Capture the cell that displays the provided text and extract its [x, y] central coordinate. 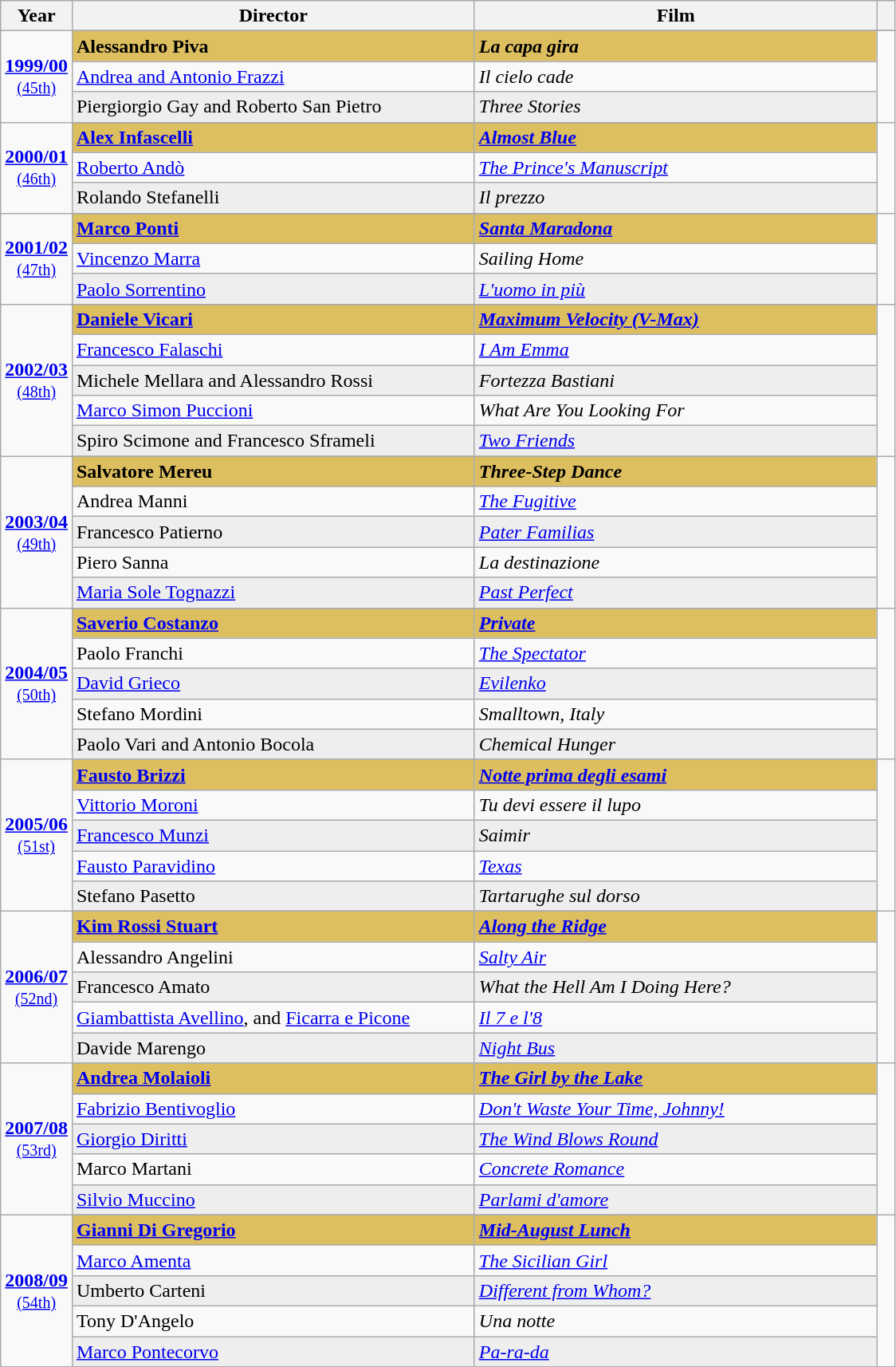
Film [676, 16]
Notte prima degli esami [676, 774]
Texas [676, 865]
Francesco Falaschi [273, 349]
Past Perfect [676, 593]
Andrea Molaioli [273, 1078]
Santa Maradona [676, 228]
Fausto Paravidino [273, 865]
Umberto Carteni [273, 1290]
Marco Amenta [273, 1260]
Michele Mellara and Alessandro Rossi [273, 380]
Giambattista Avellino, and Ficarra e Picone [273, 1018]
Tony D'Angelo [273, 1321]
Along the Ridge [676, 927]
Francesco Amato [273, 987]
Giorgio Diritti [273, 1139]
Smalltown, Italy [676, 714]
Il cielo cade [676, 77]
Mid-August Lunch [676, 1230]
Andrea and Antonio Frazzi [273, 77]
L'uomo in più [676, 289]
Three-Step Dance [676, 471]
Alessandro Angelini [273, 957]
Evilenko [676, 683]
2006/07(52nd) [37, 987]
Sailing Home [676, 258]
The Wind Blows Round [676, 1139]
Kim Rossi Stuart [273, 927]
2008/09(54th) [37, 1290]
Paolo Vari and Antonio Bocola [273, 744]
Private [676, 623]
Spiro Scimone and Francesco Sframeli [273, 441]
Two Friends [676, 441]
Gianni Di Gregorio [273, 1230]
Fortezza Bastiani [676, 380]
Rolando Stefanelli [273, 198]
Il 7 e l'8 [676, 1018]
Roberto Andò [273, 167]
Piergiorgio Gay and Roberto San Pietro [273, 107]
Year [37, 16]
Il prezzo [676, 198]
Marco Pontecorvo [273, 1352]
2005/06(51st) [37, 835]
Saimir [676, 835]
Stefano Mordini [273, 714]
Parlami d'amore [676, 1200]
Maximum Velocity (V-Max) [676, 319]
Chemical Hunger [676, 744]
2003/04(49th) [37, 532]
What Are You Looking For [676, 411]
Tartarughe sul dorso [676, 896]
Una notte [676, 1321]
Marco Martani [273, 1169]
Different from Whom? [676, 1290]
Davide Marengo [273, 1048]
The Girl by the Lake [676, 1078]
The Prince's Manuscript [676, 167]
Vincenzo Marra [273, 258]
Pa-ra-da [676, 1352]
Silvio Muccino [273, 1200]
Night Bus [676, 1048]
Salvatore Mereu [273, 471]
Daniele Vicari [273, 319]
Alex Infascelli [273, 137]
Paolo Franchi [273, 653]
Director [273, 16]
The Fugitive [676, 502]
Almost Blue [676, 137]
I Am Emma [676, 349]
Andrea Manni [273, 502]
What the Hell Am I Doing Here? [676, 987]
The Sicilian Girl [676, 1260]
2001/02(47th) [37, 258]
Paolo Sorrentino [273, 289]
Maria Sole Tognazzi [273, 593]
Francesco Munzi [273, 835]
Fausto Brizzi [273, 774]
David Grieco [273, 683]
Saverio Costanzo [273, 623]
Alessandro Piva [273, 46]
Fabrizio Bentivoglio [273, 1109]
2004/05(50th) [37, 683]
2000/01(46th) [37, 167]
Marco Simon Puccioni [273, 411]
2007/08(53rd) [37, 1139]
Salty Air [676, 957]
Vittorio Moroni [273, 805]
La capa gira [676, 46]
Pater Familias [676, 532]
Tu devi essere il lupo [676, 805]
Francesco Patierno [273, 532]
Concrete Romance [676, 1169]
Marco Ponti [273, 228]
Piero Sanna [273, 562]
The Spectator [676, 653]
Don't Waste Your Time, Johnny! [676, 1109]
1999/00(45th) [37, 77]
Stefano Pasetto [273, 896]
Three Stories [676, 107]
La destinazione [676, 562]
2002/03(48th) [37, 380]
